Locate the cell with the specified text and output its [x, y] center coordinate. 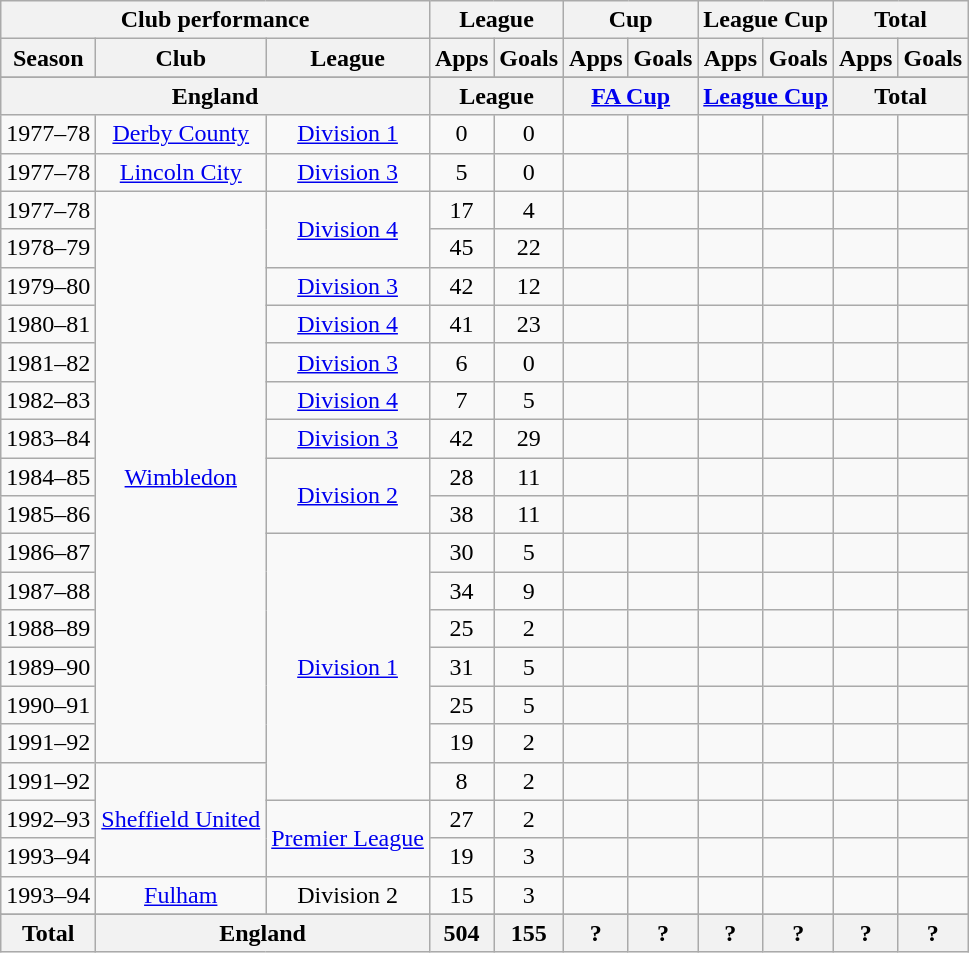
Sheffield United [181, 819]
1978–79 [48, 248]
7 [461, 400]
12 [529, 286]
1989–90 [48, 667]
1981–82 [48, 362]
15 [461, 895]
41 [461, 324]
9 [529, 591]
Premier League [348, 838]
38 [461, 515]
1986–87 [48, 553]
22 [529, 248]
27 [461, 819]
1980–81 [48, 324]
155 [529, 933]
45 [461, 248]
4 [529, 210]
Club [181, 58]
29 [529, 438]
34 [461, 591]
Derby County [181, 134]
1988–89 [48, 629]
30 [461, 553]
1992–93 [48, 819]
17 [461, 210]
1985–86 [48, 515]
Cup [631, 20]
1979–80 [48, 286]
6 [461, 362]
8 [461, 781]
1990–91 [48, 705]
1984–85 [48, 477]
Fulham [181, 895]
23 [529, 324]
Wimbledon [181, 476]
28 [461, 477]
FA Cup [631, 96]
Club performance [216, 20]
1983–84 [48, 438]
Lincoln City [181, 172]
31 [461, 667]
Season [48, 58]
504 [461, 933]
1987–88 [48, 591]
1982–83 [48, 400]
